Provide the [X, Y] coordinate of the cell's center where the given text is located.  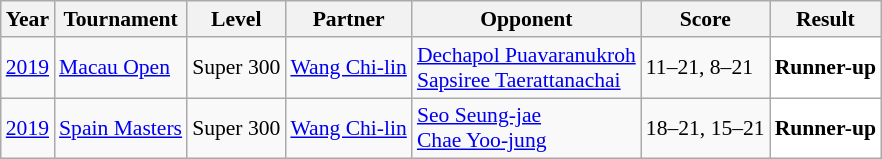
Opponent [526, 19]
Level [236, 19]
Seo Seung-jae Chae Yoo-jung [526, 128]
Year [28, 19]
Tournament [120, 19]
Result [826, 19]
Macau Open [120, 68]
Partner [348, 19]
Spain Masters [120, 128]
Score [706, 19]
Dechapol Puavaranukroh Sapsiree Taerattanachai [526, 68]
18–21, 15–21 [706, 128]
11–21, 8–21 [706, 68]
